Pinpoint the cell where the given text exists, returning its [X, Y] midpoint coordinate. 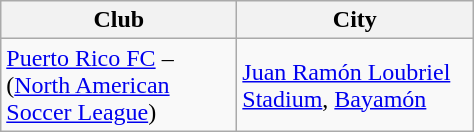
Club [119, 20]
Puerto Rico FC – (North American Soccer League) [119, 85]
Juan Ramón Loubriel Stadium, Bayamón [355, 85]
City [355, 20]
